Capture the cell that displays the provided text and extract its [x, y] central coordinate. 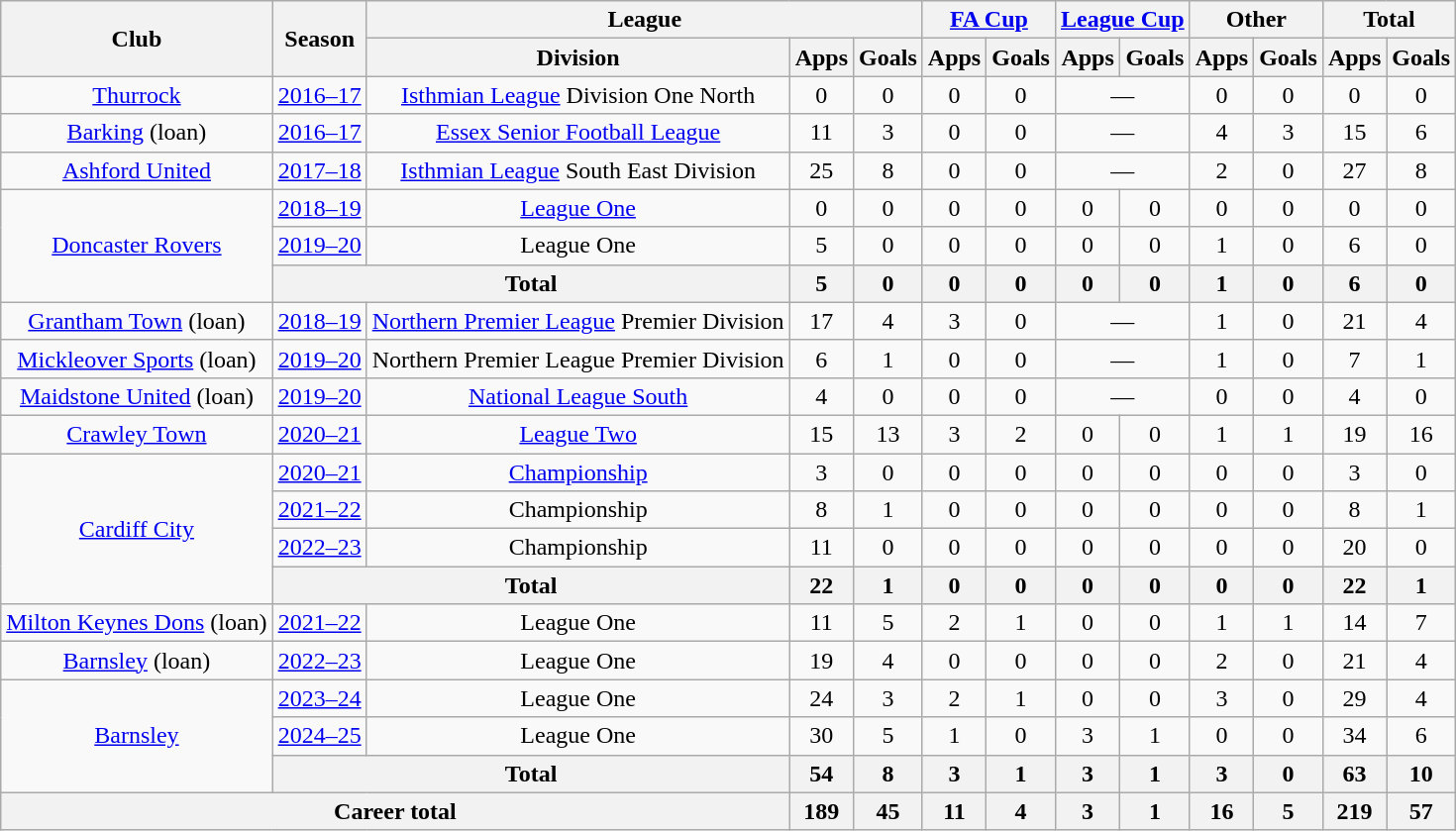
Milton Keynes Dons (loan) [137, 623]
Mickleover Sports (loan) [137, 359]
Isthmian League Division One North [578, 95]
National League South [578, 396]
Career total [395, 811]
Barnsley [137, 736]
Other [1256, 20]
189 [821, 811]
34 [1354, 736]
Division [578, 57]
Season [319, 39]
45 [888, 811]
Barnsley (loan) [137, 661]
Crawley Town [137, 434]
League Cup [1122, 20]
27 [1354, 170]
Cardiff City [137, 529]
24 [821, 698]
54 [821, 774]
17 [821, 321]
20 [1354, 548]
Maidstone United (loan) [137, 396]
13 [888, 434]
Ashford United [137, 170]
Club [137, 39]
63 [1354, 774]
2017–18 [319, 170]
14 [1354, 623]
Grantham Town (loan) [137, 321]
Doncaster Rovers [137, 246]
FA Cup [988, 20]
Essex Senior Football League [578, 133]
57 [1421, 811]
League [644, 20]
Barking (loan) [137, 133]
Thurrock [137, 95]
Isthmian League South East Division [578, 170]
25 [821, 170]
30 [821, 736]
2024–25 [319, 736]
29 [1354, 698]
League Two [578, 434]
219 [1354, 811]
2023–24 [319, 698]
10 [1421, 774]
